For the text-containing cell, return its midpoint in (x, y) coordinate format. 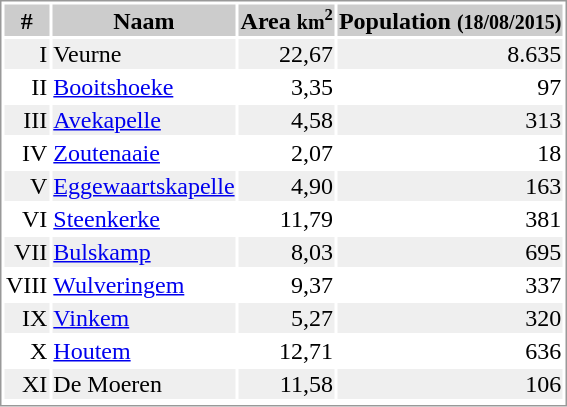
8.635 (450, 55)
2,07 (286, 154)
Avekapelle (144, 121)
3,35 (286, 88)
Vinkem (144, 319)
Booitshoeke (144, 88)
11,79 (286, 220)
Area km2 (286, 20)
11,58 (286, 385)
Houtem (144, 352)
4,90 (286, 187)
Eggewaartskapelle (144, 187)
VI (26, 220)
XI (26, 385)
97 (450, 88)
8,03 (286, 253)
Steenkerke (144, 220)
II (26, 88)
163 (450, 187)
IX (26, 319)
9,37 (286, 286)
IV (26, 154)
337 (450, 286)
Wulveringem (144, 286)
106 (450, 385)
381 (450, 220)
5,27 (286, 319)
320 (450, 319)
636 (450, 352)
22,67 (286, 55)
III (26, 121)
VII (26, 253)
12,71 (286, 352)
18 (450, 154)
Population (18/08/2015) (450, 20)
Zoutenaaie (144, 154)
313 (450, 121)
VIII (26, 286)
695 (450, 253)
# (26, 20)
4,58 (286, 121)
V (26, 187)
Veurne (144, 55)
I (26, 55)
Bulskamp (144, 253)
Naam (144, 20)
De Moeren (144, 385)
X (26, 352)
